Pinpoint the cell where the given text exists, returning its (x, y) midpoint coordinate. 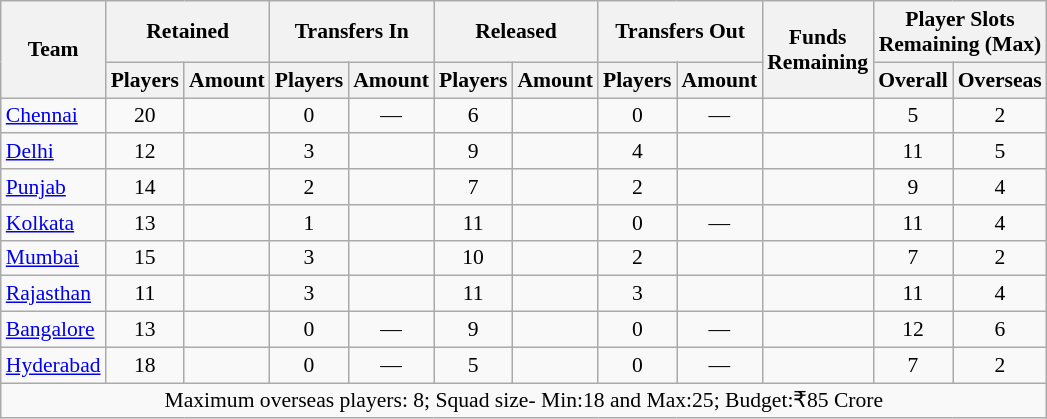
1 (309, 222)
Funds Remaining (818, 50)
Transfers In (352, 32)
Mumbai (54, 258)
Overseas (1000, 80)
Maximum overseas players: 8; Squad size- Min:18 and Max:25; Budget:₹85 Crore (524, 400)
Punjab (54, 187)
Retained (188, 32)
Transfers Out (680, 32)
Bangalore (54, 329)
14 (145, 187)
Rajasthan (54, 294)
Kolkata (54, 222)
15 (145, 258)
10 (473, 258)
Delhi (54, 151)
Chennai (54, 116)
Overall (913, 80)
20 (145, 116)
Team (54, 50)
Released (516, 32)
18 (145, 365)
Player Slots Remaining (Max) (960, 32)
Hyderabad (54, 365)
